Extract the [X, Y] coordinate from the center of the cell holding the provided text.  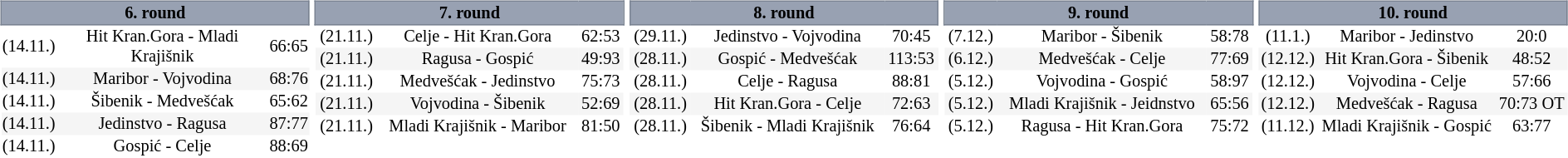
Ragusa - Hit Kran.Gora [1102, 126]
10. round [1414, 12]
Jedinstvo - Vojvodina [787, 37]
113:53 [912, 60]
Vojvodina - Gospić [1102, 81]
Medvešćak - Jedinstvo [477, 81]
Hit Kran.Gora - Celje [787, 105]
6. round [154, 12]
65:62 [289, 101]
8. round [784, 12]
Vojvodina - Šibenik [477, 105]
62:53 [601, 37]
Jedinstvo - Ragusa [163, 125]
57:66 [1531, 81]
87:77 [289, 125]
49:93 [601, 60]
Gospić - Medvešćak [787, 60]
(11.12.) [1288, 126]
Ragusa - Gospić [477, 60]
Mladi Krajišnik - Jeidnstvo [1102, 105]
75:72 [1229, 126]
Medvešćak - Ragusa [1407, 105]
72:63 [912, 105]
88:81 [912, 81]
Celje - Ragusa [787, 81]
(11.1.) [1288, 37]
20:0 [1531, 37]
Hit Kran.Gora - Šibenik [1407, 60]
52:69 [601, 105]
65:56 [1229, 105]
48:52 [1531, 60]
9. round [1098, 12]
(7.12.) [971, 37]
58:97 [1229, 81]
Maribor - Šibenik [1102, 37]
66:65 [289, 47]
88:69 [289, 146]
63:77 [1531, 126]
Šibenik - Medvešćak [163, 101]
58:78 [1229, 37]
Maribor - Vojvodina [163, 80]
Medvešćak - Celje [1102, 60]
76:64 [912, 126]
68:76 [289, 80]
Vojvodina - Celje [1407, 81]
77:69 [1229, 60]
70:45 [912, 37]
7. round [470, 12]
Šibenik - Mladi Krajišnik [787, 126]
70:73 OT [1531, 105]
81:50 [601, 126]
Gospić - Celje [163, 146]
Mladi Krajišnik - Gospić [1407, 126]
Celje - Hit Kran.Gora [477, 37]
Maribor - Jedinstvo [1407, 37]
75:73 [601, 81]
(29.11.) [659, 37]
Hit Kran.Gora - Mladi Krajišnik [163, 47]
Mladi Krajišnik - Maribor [477, 126]
(6.12.) [971, 60]
